Search for the cell housing the specified text and yield its (X, Y) center coordinate. 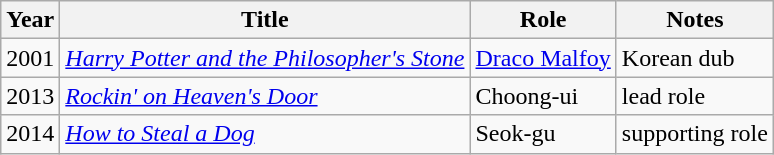
Korean dub (694, 58)
Seok-gu (543, 134)
2001 (30, 58)
supporting role (694, 134)
Role (543, 20)
Notes (694, 20)
2014 (30, 134)
Choong-ui (543, 96)
lead role (694, 96)
Harry Potter and the Philosopher's Stone (265, 58)
Rockin' on Heaven's Door (265, 96)
Title (265, 20)
2013 (30, 96)
How to Steal a Dog (265, 134)
Year (30, 20)
Draco Malfoy (543, 58)
